Capture the cell that displays the provided text and extract its [X, Y] central coordinate. 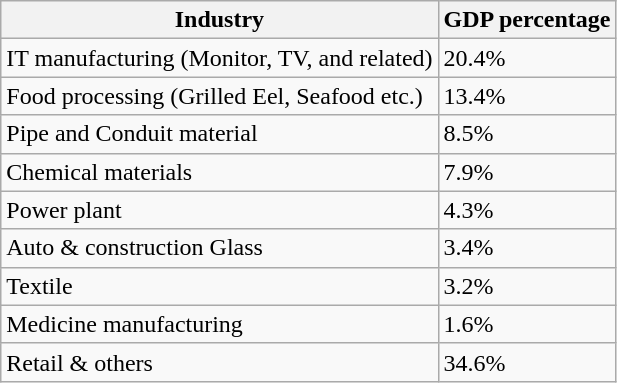
GDP percentage [527, 20]
13.4% [527, 96]
8.5% [527, 134]
Food processing (Grilled Eel, Seafood etc.) [220, 96]
Industry [220, 20]
1.6% [527, 324]
IT manufacturing (Monitor, TV, and related) [220, 58]
4.3% [527, 210]
Chemical materials [220, 172]
34.6% [527, 362]
Textile [220, 286]
20.4% [527, 58]
Auto & construction Glass [220, 248]
7.9% [527, 172]
Retail & others [220, 362]
3.4% [527, 248]
Pipe and Conduit material [220, 134]
3.2% [527, 286]
Power plant [220, 210]
Medicine manufacturing [220, 324]
